Output the (X, Y) coordinate of the center of the cell containing the given text.  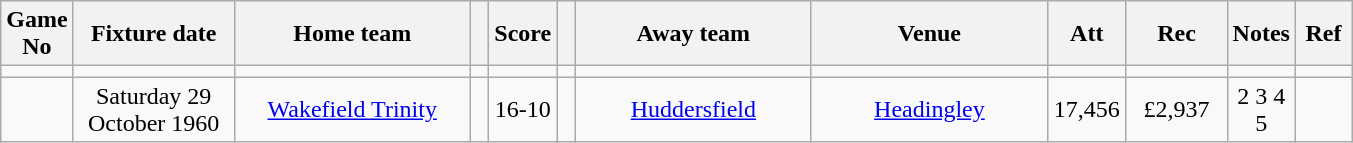
£2,937 (1176, 110)
Wakefield Trinity (352, 110)
Game No (37, 34)
Saturday 29 October 1960 (154, 110)
Venue (929, 34)
Att (1086, 34)
Away team (693, 34)
Ref (1323, 34)
Score (523, 34)
Home team (352, 34)
Fixture date (154, 34)
2 3 4 5 (1261, 110)
17,456 (1086, 110)
Rec (1176, 34)
Huddersfield (693, 110)
Notes (1261, 34)
Headingley (929, 110)
16-10 (523, 110)
